Find where the given text appears and provide that cell's center as [X, Y] coordinate. 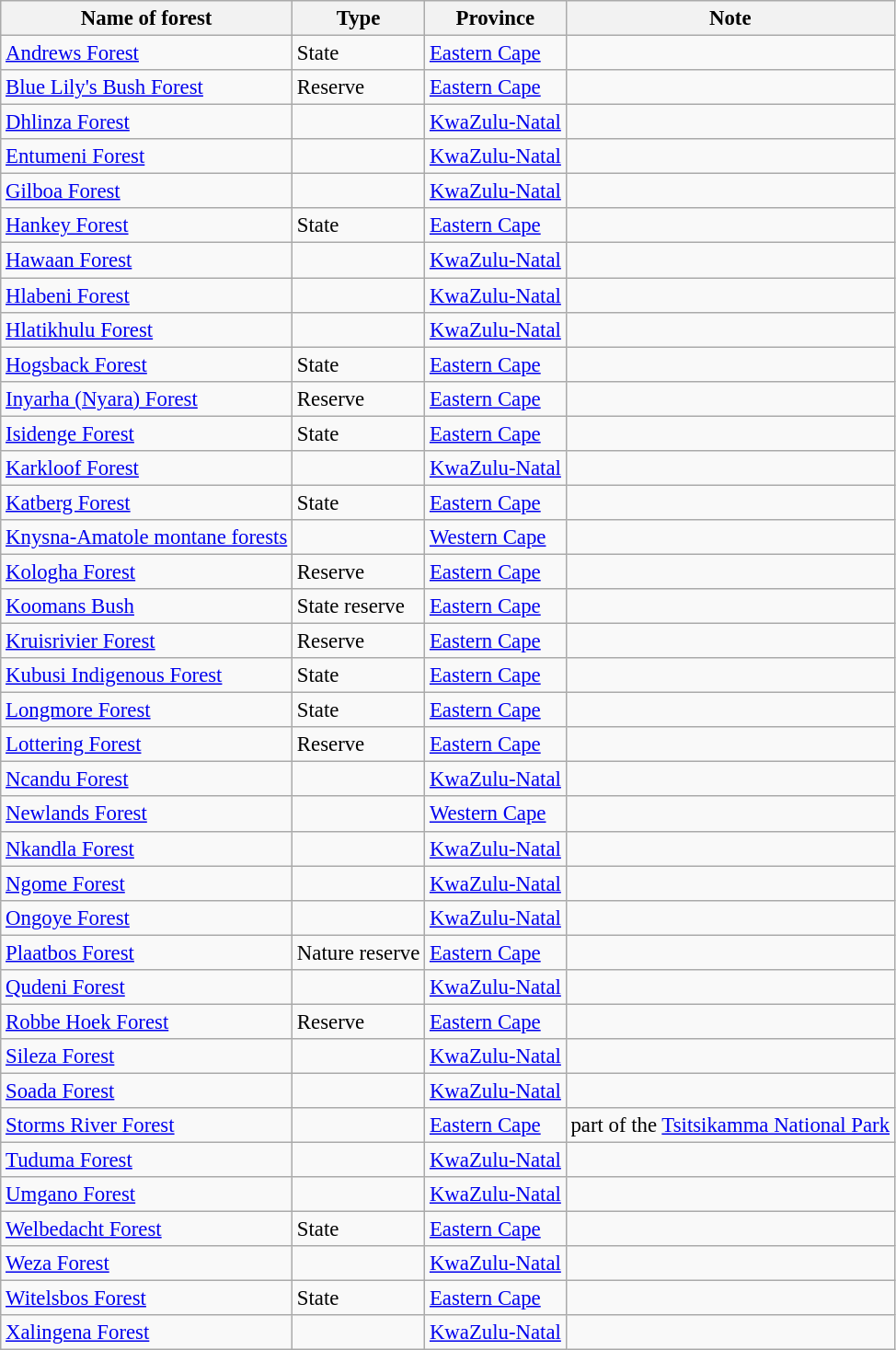
Note [730, 18]
Kruisrivier Forest [147, 641]
Name of forest [147, 18]
Welbedacht Forest [147, 1229]
Knysna-Amatole montane forests [147, 537]
Storms River Forest [147, 1125]
Soada Forest [147, 1090]
Koomans Bush [147, 606]
Tuduma Forest [147, 1160]
Isidenge Forest [147, 433]
Plaatbos Forest [147, 952]
Hawaan Forest [147, 260]
Qudeni Forest [147, 987]
part of the Tsitsikamma National Park [730, 1125]
Nature reserve [359, 952]
Witelsbos Forest [147, 1298]
Umgano Forest [147, 1194]
Province [496, 18]
Andrews Forest [147, 53]
Kubusi Indigenous Forest [147, 675]
Nkandla Forest [147, 848]
Karkloof Forest [147, 468]
Newlands Forest [147, 814]
Dhlinza Forest [147, 122]
Hogsback Forest [147, 364]
Gilboa Forest [147, 191]
Katberg Forest [147, 502]
Type [359, 18]
Hlabeni Forest [147, 295]
Kologha Forest [147, 571]
Blue Lily's Bush Forest [147, 87]
Entumeni Forest [147, 156]
Ncandu Forest [147, 779]
Ngome Forest [147, 883]
Inyarha (Nyara) Forest [147, 398]
Sileza Forest [147, 1056]
Hankey Forest [147, 225]
Longmore Forest [147, 710]
Weza Forest [147, 1263]
State reserve [359, 606]
Robbe Hoek Forest [147, 1021]
Hlatikhulu Forest [147, 329]
Ongoye Forest [147, 917]
Lottering Forest [147, 744]
